Capture the cell that displays the provided text and extract its (x, y) central coordinate. 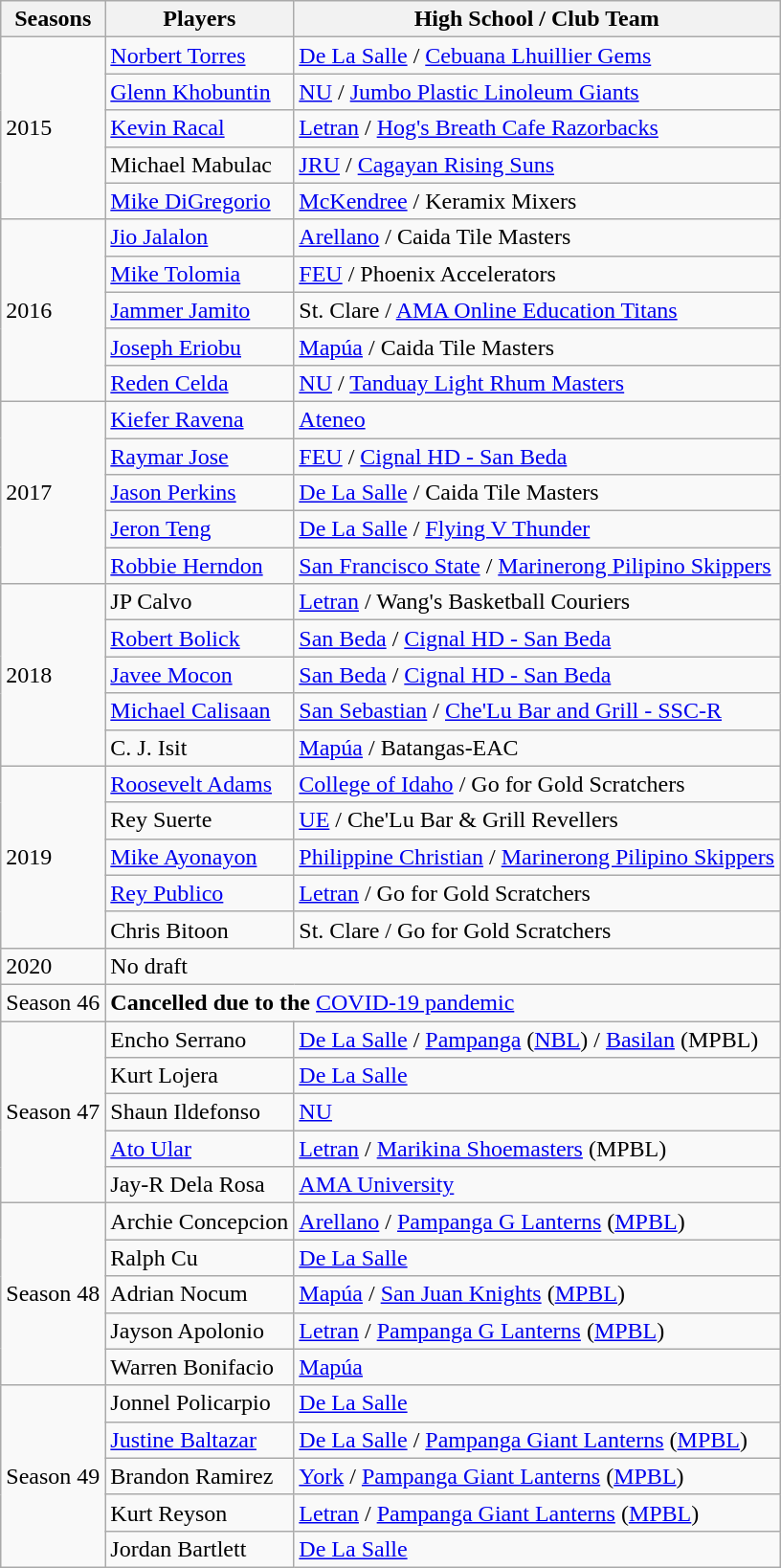
De La Salle / Caida Tile Masters (537, 493)
2015 (54, 128)
Jeron Teng (199, 529)
McKendree / Keramix Mixers (537, 201)
2018 (54, 675)
Ateneo (537, 419)
Archie Concepcion (199, 1221)
Letran / Marikina Shoemasters (MPBL) (537, 1149)
Mapúa / San Juan Knights (MPBL) (537, 1294)
Ralph Cu (199, 1258)
AMA University (537, 1185)
Mapúa / Caida Tile Masters (537, 347)
Kurt Lojera (199, 1076)
Mike Ayonayon (199, 857)
Kiefer Ravena (199, 419)
Rey Publico (199, 893)
Letran / Wang's Basketball Couriers (537, 602)
Season 48 (54, 1294)
De La Salle / Cebuana Lhuillier Gems (537, 56)
High School / Club Team (537, 19)
2020 (54, 966)
NU / Tanduay Light Rhum Masters (537, 383)
De La Salle / Pampanga (NBL) / Basilan (MPBL) (537, 1039)
Mike DiGregorio (199, 201)
Jordan Bartlett (199, 1549)
Season 49 (54, 1476)
UE / Che'Lu Bar & Grill Revellers (537, 820)
C. J. Isit (199, 748)
Jammer Jamito (199, 310)
Brandon Ramirez (199, 1476)
St. Clare / AMA Online Education Titans (537, 310)
Letran / Hog's Breath Cafe Razorbacks (537, 128)
Philippine Christian / Marinerong Pilipino Skippers (537, 857)
Michael Mabulac (199, 165)
Robert Bolick (199, 638)
San Francisco State / Marinerong Pilipino Skippers (537, 566)
Letran / Pampanga Giant Lanterns (MPBL) (537, 1512)
Arellano / Caida Tile Masters (537, 237)
Shaun Ildefonso (199, 1112)
Jay-R Dela Rosa (199, 1185)
Michael Calisaan (199, 711)
Chris Bitoon (199, 930)
Kevin Racal (199, 128)
Players (199, 19)
2017 (54, 492)
St. Clare / Go for Gold Scratchers (537, 930)
2019 (54, 857)
Mapúa / Batangas-EAC (537, 748)
Reden Celda (199, 383)
FEU / Cignal HD - San Beda (537, 457)
Warren Bonifacio (199, 1367)
Jonnel Policarpio (199, 1403)
Jason Perkins (199, 493)
NU (537, 1112)
Norbert Torres (199, 56)
JRU / Cagayan Rising Suns (537, 165)
Season 46 (54, 1002)
JP Calvo (199, 602)
Raymar Jose (199, 457)
Kurt Reyson (199, 1512)
Cancelled due to the COVID-19 pandemic (442, 1002)
Robbie Herndon (199, 566)
Glenn Khobuntin (199, 92)
Seasons (54, 19)
Ato Ular (199, 1149)
Adrian Nocum (199, 1294)
Roosevelt Adams (199, 784)
2016 (54, 310)
Letran / Pampanga G Lanterns (MPBL) (537, 1331)
Letran / Go for Gold Scratchers (537, 893)
De La Salle / Pampanga Giant Lanterns (MPBL) (537, 1440)
De La Salle / Flying V Thunder (537, 529)
Jayson Apolonio (199, 1331)
York / Pampanga Giant Lanterns (MPBL) (537, 1476)
Javee Mocon (199, 675)
Joseph Eriobu (199, 347)
San Sebastian / Che'Lu Bar and Grill - SSC-R (537, 711)
College of Idaho / Go for Gold Scratchers (537, 784)
Justine Baltazar (199, 1440)
Mapúa (537, 1367)
Encho Serrano (199, 1039)
Arellano / Pampanga G Lanterns (MPBL) (537, 1221)
FEU / Phoenix Accelerators (537, 274)
No draft (442, 966)
Season 47 (54, 1111)
Jio Jalalon (199, 237)
NU / Jumbo Plastic Linoleum Giants (537, 92)
Mike Tolomia (199, 274)
Rey Suerte (199, 820)
